Detect which cell encompasses the target text, then output its (x, y) center coordinate. 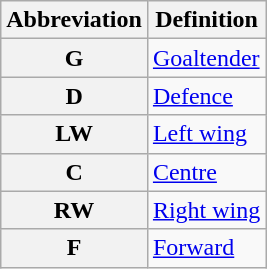
Left wing (206, 134)
G (74, 58)
Centre (206, 172)
Defence (206, 96)
Right wing (206, 210)
LW (74, 134)
F (74, 248)
Abbreviation (74, 20)
Definition (206, 20)
C (74, 172)
Goaltender (206, 58)
D (74, 96)
RW (74, 210)
Forward (206, 248)
